Detect which cell encompasses the target text, then output its (X, Y) center coordinate. 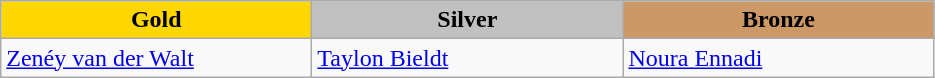
Zenéy van der Walt (156, 58)
Bronze (778, 20)
Gold (156, 20)
Noura Ennadi (778, 58)
Taylon Bieldt (468, 58)
Silver (468, 20)
